Output the [x, y] coordinate of the center of the cell containing the given text.  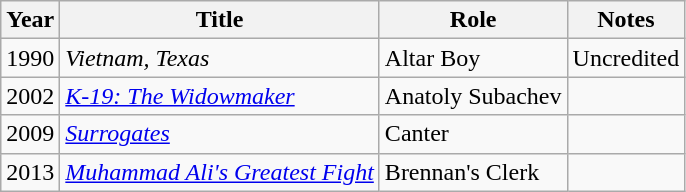
Notes [626, 20]
Canter [473, 134]
Altar Boy [473, 58]
Vietnam, Texas [220, 58]
2009 [30, 134]
Year [30, 20]
Role [473, 20]
1990 [30, 58]
Title [220, 20]
Anatoly Subachev [473, 96]
Uncredited [626, 58]
Muhammad Ali's Greatest Fight [220, 172]
Surrogates [220, 134]
2002 [30, 96]
Brennan's Clerk [473, 172]
K-19: The Widowmaker [220, 96]
2013 [30, 172]
